Pinpoint the cell where the given text exists, returning its (X, Y) midpoint coordinate. 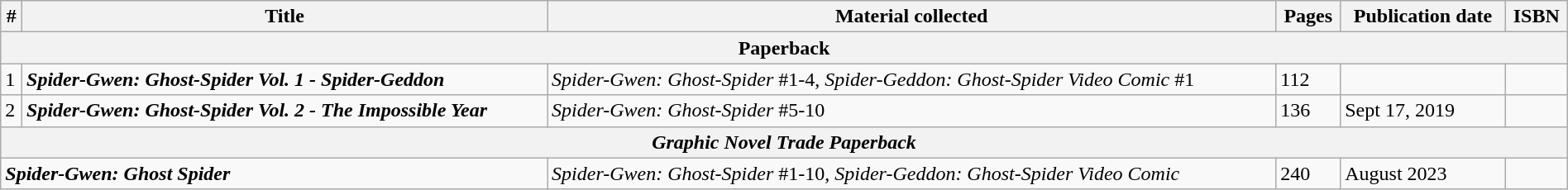
1 (12, 79)
Graphic Novel Trade Paperback (784, 142)
Spider-Gwen: Ghost-Spider #1-4, Spider-Geddon: Ghost-Spider Video Comic #1 (911, 79)
136 (1308, 111)
# (12, 17)
2 (12, 111)
ISBN (1537, 17)
Spider-Gwen: Ghost-Spider Vol. 1 - Spider-Geddon (284, 79)
Pages (1308, 17)
112 (1308, 79)
Spider-Gwen: Ghost Spider (275, 173)
Material collected (911, 17)
Spider-Gwen: Ghost-Spider Vol. 2 - The Impossible Year (284, 111)
August 2023 (1422, 173)
Paperback (784, 48)
Title (284, 17)
240 (1308, 173)
Spider-Gwen: Ghost-Spider #1-10, Spider-Geddon: Ghost-Spider Video Comic (911, 173)
Publication date (1422, 17)
Sept 17, 2019 (1422, 111)
Spider-Gwen: Ghost-Spider #5-10 (911, 111)
